Return [x, y] of the center of cell containing provided text 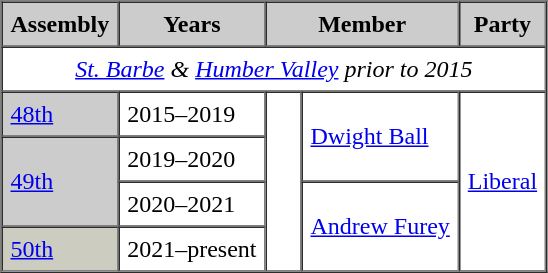
Dwight Ball [380, 137]
Andrew Furey [380, 227]
Liberal [502, 182]
49th [60, 181]
Member [362, 24]
St. Barbe & Humber Valley prior to 2015 [274, 68]
2015–2019 [192, 114]
2020–2021 [192, 204]
2021–present [192, 248]
50th [60, 248]
Years [192, 24]
Assembly [60, 24]
Party [502, 24]
2019–2020 [192, 158]
48th [60, 114]
